Pinpoint the cell where the given text exists, returning its [x, y] midpoint coordinate. 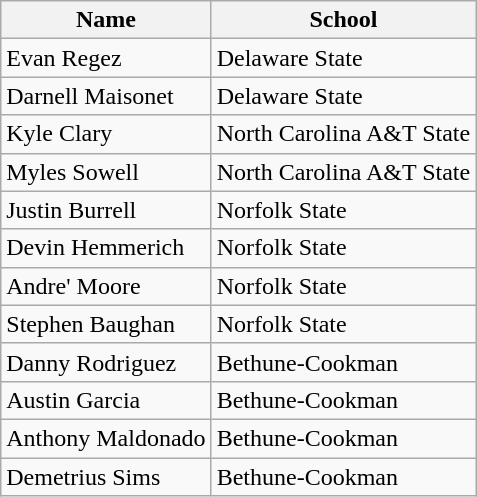
Myles Sowell [106, 172]
Danny Rodriguez [106, 362]
Demetrius Sims [106, 477]
Devin Hemmerich [106, 248]
Austin Garcia [106, 400]
Evan Regez [106, 58]
Darnell Maisonet [106, 96]
Stephen Baughan [106, 324]
Justin Burrell [106, 210]
Kyle Clary [106, 134]
Anthony Maldonado [106, 438]
Name [106, 20]
Andre' Moore [106, 286]
School [344, 20]
